Return [x, y] of the center of cell containing provided text 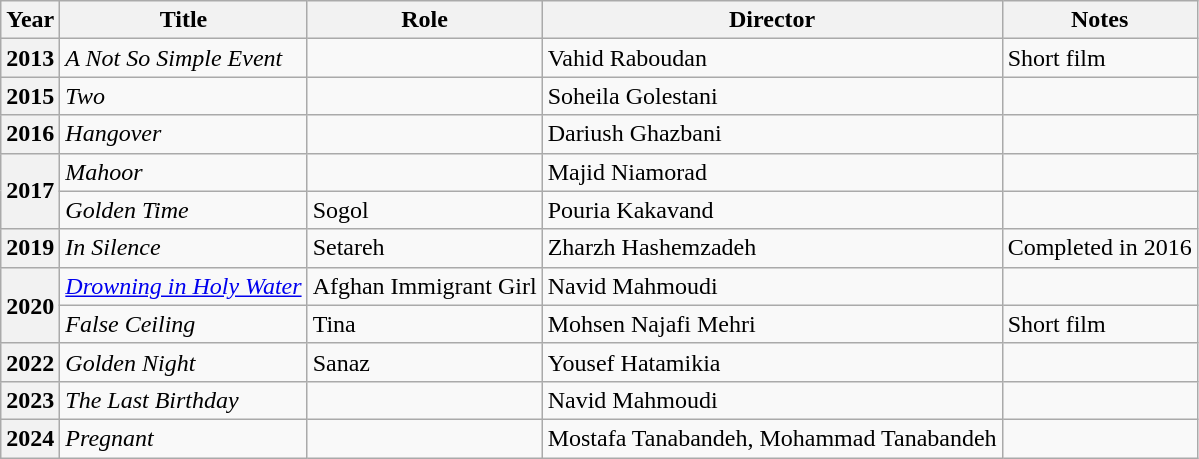
Dariush Ghazbani [772, 134]
Vahid Raboudan [772, 58]
Mohsen Najafi Mehri [772, 324]
Pregnant [184, 438]
2015 [30, 96]
2020 [30, 305]
Title [184, 20]
Mostafa Tanabandeh, Mohammad Tanabandeh [772, 438]
A Not So Simple Event [184, 58]
Notes [1100, 20]
Yousef Hatamikia [772, 362]
Golden Time [184, 210]
Director [772, 20]
In Silence [184, 248]
Two [184, 96]
2017 [30, 191]
2016 [30, 134]
2023 [30, 400]
The Last Birthday [184, 400]
Soheila Golestani [772, 96]
Sogol [424, 210]
2019 [30, 248]
Afghan Immigrant Girl [424, 286]
Tina [424, 324]
Majid Niamorad [772, 172]
2024 [30, 438]
Role [424, 20]
Hangover [184, 134]
Drowning in Holy Water [184, 286]
2013 [30, 58]
Completed in 2016 [1100, 248]
Zharzh Hashemzadeh [772, 248]
2022 [30, 362]
Year [30, 20]
Setareh [424, 248]
Sanaz [424, 362]
Pouria Kakavand [772, 210]
Mahoor [184, 172]
Golden Night [184, 362]
False Ceiling [184, 324]
